Extract the (x, y) coordinate from the center of the cell holding the provided text.  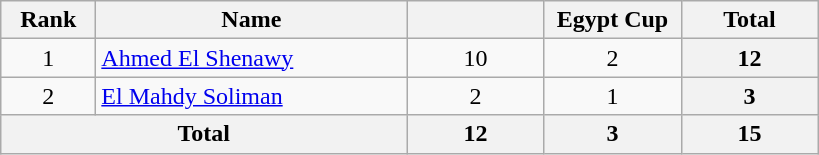
Egypt Cup (612, 20)
Ahmed El Shenawy (252, 58)
Rank (48, 20)
Name (252, 20)
15 (750, 134)
10 (476, 58)
El Mahdy Soliman (252, 96)
